Extract the (X, Y) coordinate from the center of the cell holding the provided text.  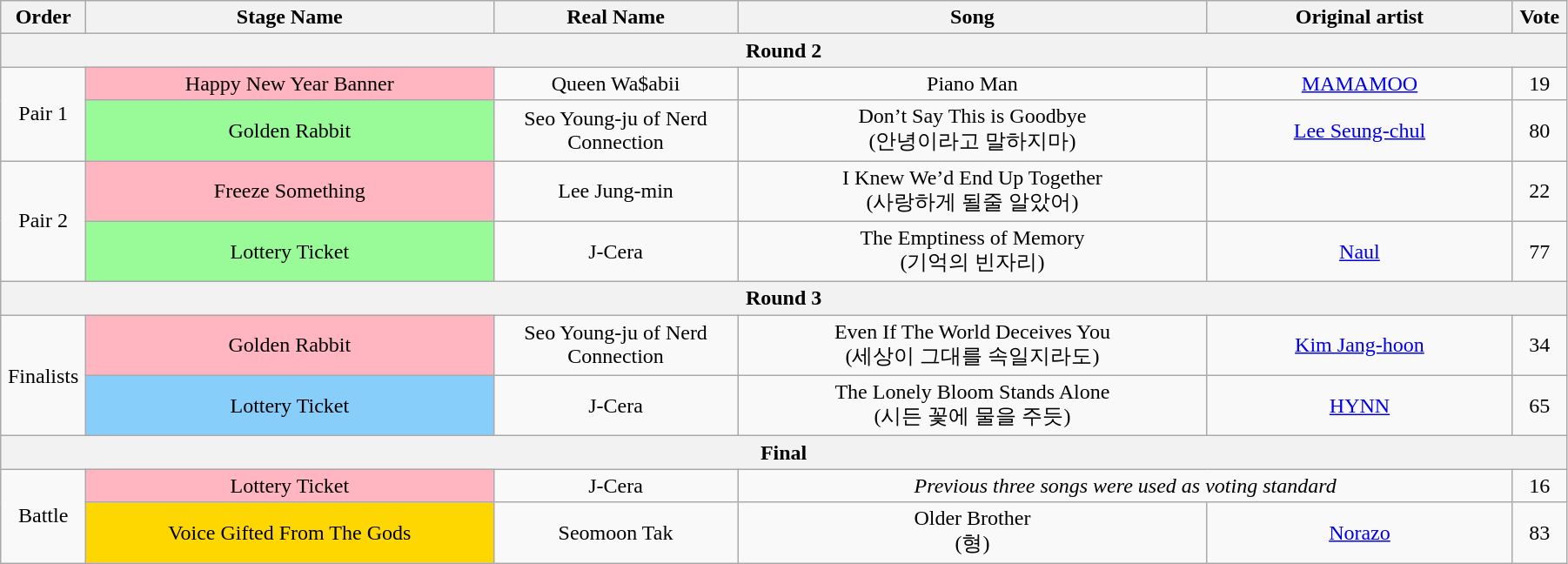
Piano Man (973, 84)
Stage Name (290, 17)
Order (44, 17)
Freeze Something (290, 191)
Lee Seung-chul (1359, 131)
80 (1539, 131)
Happy New Year Banner (290, 84)
65 (1539, 406)
Queen Wa$abii (616, 84)
Original artist (1359, 17)
19 (1539, 84)
Round 3 (784, 299)
Real Name (616, 17)
Older Brother(형) (973, 533)
Norazo (1359, 533)
I Knew We’d End Up Together(사랑하게 될줄 알았어) (973, 191)
16 (1539, 486)
Round 2 (784, 50)
Naul (1359, 252)
Pair 1 (44, 114)
The Lonely Bloom Stands Alone(시든 꽃에 물을 주듯) (973, 406)
34 (1539, 346)
Song (973, 17)
Seomoon Tak (616, 533)
83 (1539, 533)
77 (1539, 252)
Pair 2 (44, 221)
Vote (1539, 17)
Finalists (44, 376)
Final (784, 453)
Battle (44, 516)
The Emptiness of Memory(기억의 빈자리) (973, 252)
Voice Gifted From The Gods (290, 533)
HYNN (1359, 406)
Even If The World Deceives You(세상이 그대를 속일지라도) (973, 346)
Previous three songs were used as voting standard (1125, 486)
Don’t Say This is Goodbye(안녕이라고 말하지마) (973, 131)
MAMAMOO (1359, 84)
Kim Jang-hoon (1359, 346)
Lee Jung-min (616, 191)
22 (1539, 191)
